Provide the [X, Y] coordinate of the cell's center where the given text is located.  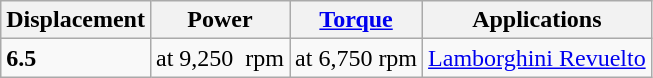
Power [220, 20]
Torque [356, 20]
Displacement [76, 20]
6.5 [76, 58]
Applications [538, 20]
at 6,750 rpm [356, 58]
Lamborghini Revuelto [538, 58]
at 9,250 rpm [220, 58]
